Identify which cell holds the provided text, then report its (x, y) central coordinate. 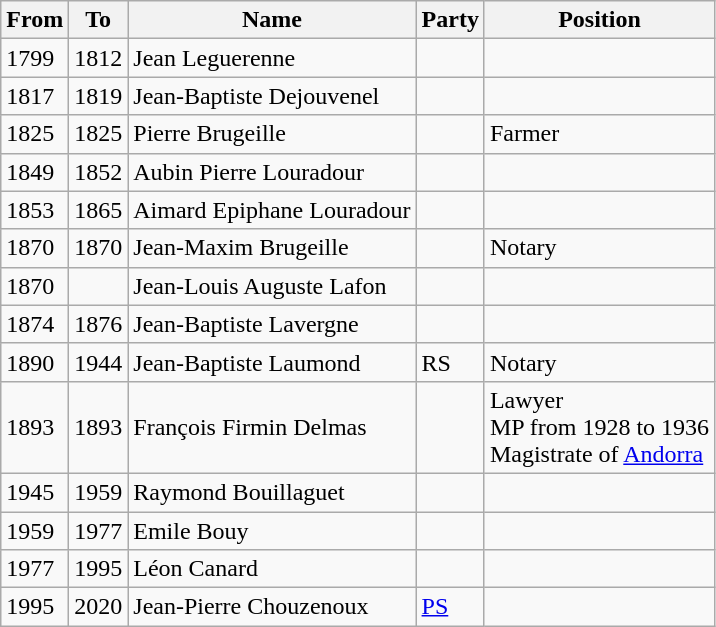
Jean-Baptiste Dejouvenel (272, 96)
Pierre Brugeille (272, 134)
1876 (98, 324)
Emile Bouy (272, 531)
1853 (35, 210)
Position (599, 20)
1817 (35, 96)
1849 (35, 172)
1799 (35, 58)
1874 (35, 324)
Jean-Louis Auguste Lafon (272, 286)
Name (272, 20)
Léon Canard (272, 569)
1865 (98, 210)
Jean-Maxim Brugeille (272, 248)
LawyerMP from 1928 to 1936Magistrate of Andorra (599, 427)
Jean Leguerenne (272, 58)
Raymond Bouillaguet (272, 492)
1819 (98, 96)
1812 (98, 58)
1852 (98, 172)
From (35, 20)
Jean-Baptiste Laumond (272, 362)
Farmer (599, 134)
1890 (35, 362)
Aubin Pierre Louradour (272, 172)
1945 (35, 492)
Jean-Pierre Chouzenoux (272, 607)
1944 (98, 362)
Aimard Epiphane Louradour (272, 210)
2020 (98, 607)
PS (450, 607)
François Firmin Delmas (272, 427)
To (98, 20)
RS (450, 362)
Jean-Baptiste Lavergne (272, 324)
Party (450, 20)
